Scan for the cell matching the given text and deliver its [X, Y] coordinate at center. 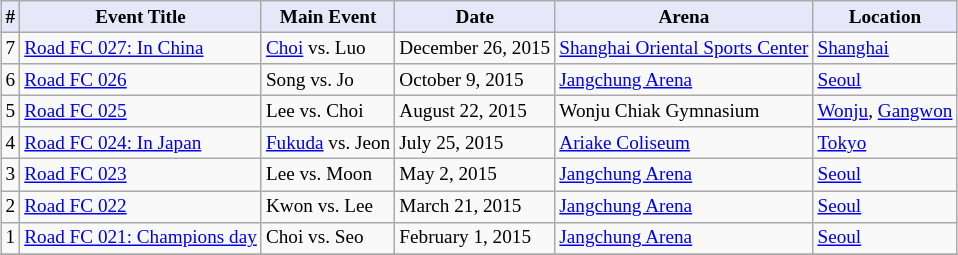
Choi vs. Luo [328, 48]
5 [10, 111]
1 [10, 238]
Kwon vs. Lee [328, 206]
Lee vs. Choi [328, 111]
August 22, 2015 [475, 111]
Road FC 026 [141, 80]
February 1, 2015 [475, 238]
Fukuda vs. Jeon [328, 143]
Lee vs. Moon [328, 175]
Main Event [328, 17]
2 [10, 206]
3 [10, 175]
Choi vs. Seo [328, 238]
Road FC 023 [141, 175]
Road FC 027: In China [141, 48]
Tokyo [885, 143]
Shanghai [885, 48]
Road FC 024: In Japan [141, 143]
Location [885, 17]
7 [10, 48]
Arena [684, 17]
Road FC 025 [141, 111]
Song vs. Jo [328, 80]
4 [10, 143]
July 25, 2015 [475, 143]
6 [10, 80]
Road FC 022 [141, 206]
October 9, 2015 [475, 80]
Shanghai Oriental Sports Center [684, 48]
December 26, 2015 [475, 48]
Wonju Chiak Gymnasium [684, 111]
March 21, 2015 [475, 206]
Ariake Coliseum [684, 143]
Event Title [141, 17]
Date [475, 17]
Wonju, Gangwon [885, 111]
May 2, 2015 [475, 175]
# [10, 17]
Road FC 021: Champions day [141, 238]
